Return the (x, y) coordinate for the center point of the cell that contains the specified text.  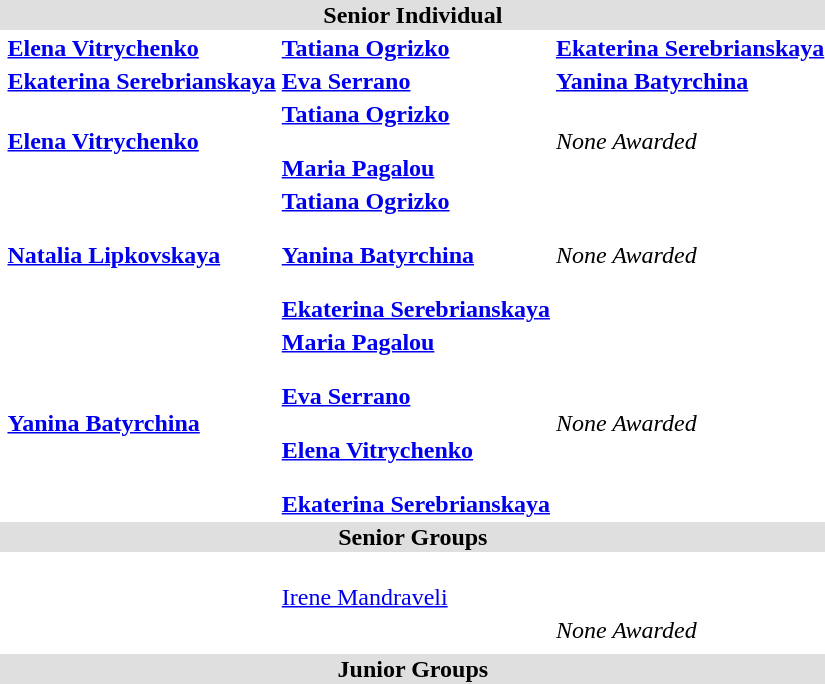
Tatiana OgrizkoMaria Pagalou (416, 141)
Tatiana OgrizkoYanina BatyrchinaEkaterina Serebrianskaya (416, 255)
Tatiana Ogrizko (416, 48)
Maria PagalouEva SerranoElena VitrychenkoEkaterina Serebrianskaya (416, 423)
Eva Serrano (416, 81)
Natalia Lipkovskaya (142, 255)
Irene Mandraveli (416, 584)
